Pinpoint the cell where the given text exists, returning its (X, Y) midpoint coordinate. 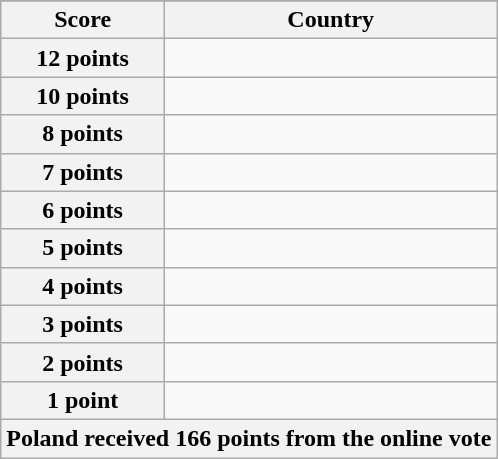
6 points (83, 210)
4 points (83, 286)
5 points (83, 248)
3 points (83, 324)
2 points (83, 362)
Country (330, 20)
10 points (83, 96)
Poland received 166 points from the online vote (249, 438)
7 points (83, 172)
8 points (83, 134)
Score (83, 20)
1 point (83, 400)
12 points (83, 58)
